Output the (X, Y) coordinate of the center of the cell containing the given text.  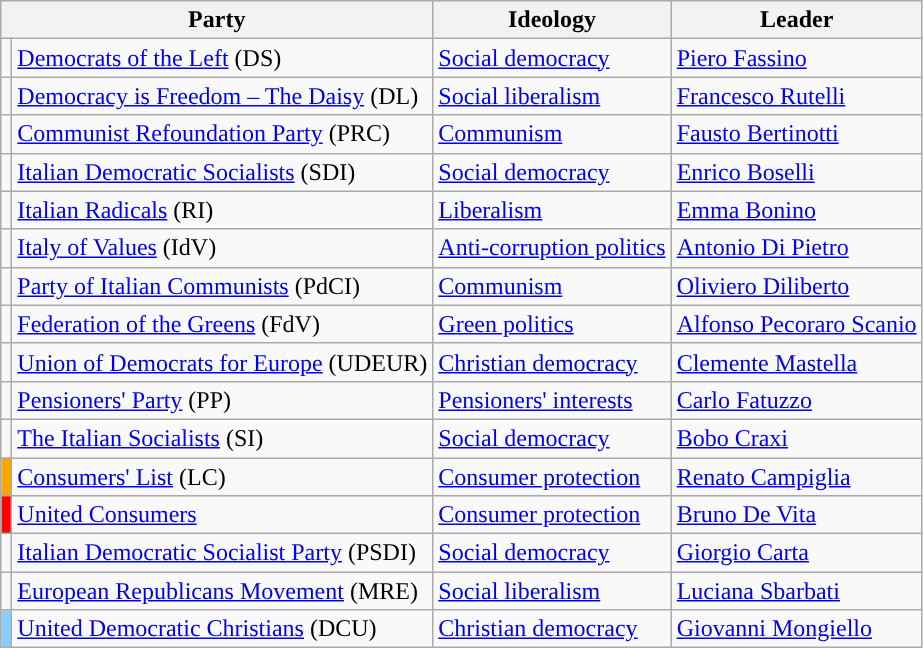
United Consumers (222, 515)
Party (217, 20)
Renato Campiglia (796, 477)
Consumers' List (LC) (222, 477)
Piero Fassino (796, 58)
Pensioners' Party (PP) (222, 400)
Pensioners' interests (552, 400)
Bobo Craxi (796, 438)
Union of Democrats for Europe (UDEUR) (222, 362)
Italian Democratic Socialists (SDI) (222, 172)
Ideology (552, 20)
Alfonso Pecoraro Scanio (796, 324)
Federation of the Greens (FdV) (222, 324)
Party of Italian Communists (PdCI) (222, 286)
Green politics (552, 324)
Italy of Values (IdV) (222, 248)
Luciana Sbarbati (796, 591)
Enrico Boselli (796, 172)
Liberalism (552, 210)
European Republicans Movement (MRE) (222, 591)
Communist Refoundation Party (PRC) (222, 134)
The Italian Socialists (SI) (222, 438)
Italian Radicals (RI) (222, 210)
Clemente Mastella (796, 362)
Francesco Rutelli (796, 96)
Giorgio Carta (796, 553)
Emma Bonino (796, 210)
Leader (796, 20)
Bruno De Vita (796, 515)
Democracy is Freedom – The Daisy (DL) (222, 96)
Italian Democratic Socialist Party (PSDI) (222, 553)
Giovanni Mongiello (796, 629)
Fausto Bertinotti (796, 134)
Anti-corruption politics (552, 248)
Carlo Fatuzzo (796, 400)
Democrats of the Left (DS) (222, 58)
United Democratic Christians (DCU) (222, 629)
Oliviero Diliberto (796, 286)
Antonio Di Pietro (796, 248)
